Return [X, Y] of the center of cell containing provided text 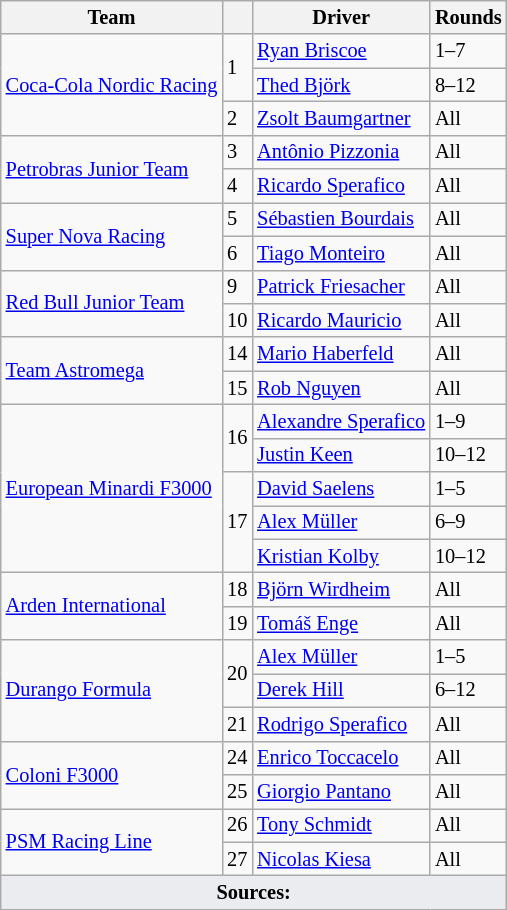
Björn Wirdheim [341, 589]
8–12 [468, 85]
15 [237, 388]
9 [237, 287]
Coca-Cola Nordic Racing [112, 84]
2 [237, 118]
Derek Hill [341, 690]
Enrico Toccacelo [341, 758]
Sébastien Bourdais [341, 219]
PSM Racing Line [112, 842]
6 [237, 253]
Tiago Monteiro [341, 253]
Sources: [254, 892]
5 [237, 219]
20 [237, 674]
1–9 [468, 421]
Nicolas Kiesa [341, 859]
Tony Schmidt [341, 825]
17 [237, 522]
Durango Formula [112, 690]
Ricardo Sperafico [341, 186]
1 [237, 68]
Rob Nguyen [341, 388]
Arden International [112, 606]
Alexandre Sperafico [341, 421]
Super Nova Racing [112, 236]
1–7 [468, 51]
European Minardi F3000 [112, 488]
18 [237, 589]
10 [237, 320]
Driver [341, 17]
Thed Björk [341, 85]
Patrick Friesacher [341, 287]
Ryan Briscoe [341, 51]
Team [112, 17]
Justin Keen [341, 455]
Giorgio Pantano [341, 791]
Rounds [468, 17]
19 [237, 623]
Team Astromega [112, 370]
27 [237, 859]
Tomáš Enge [341, 623]
Ricardo Mauricio [341, 320]
Coloni F3000 [112, 774]
David Saelens [341, 489]
Kristian Kolby [341, 556]
6–12 [468, 690]
14 [237, 354]
24 [237, 758]
Mario Haberfeld [341, 354]
21 [237, 724]
Petrobras Junior Team [112, 168]
6–9 [468, 522]
Red Bull Junior Team [112, 304]
16 [237, 438]
Antônio Pizzonia [341, 152]
26 [237, 825]
Rodrigo Sperafico [341, 724]
Zsolt Baumgartner [341, 118]
3 [237, 152]
25 [237, 791]
4 [237, 186]
